Output the (x, y) coordinate of the center of the cell containing the given text.  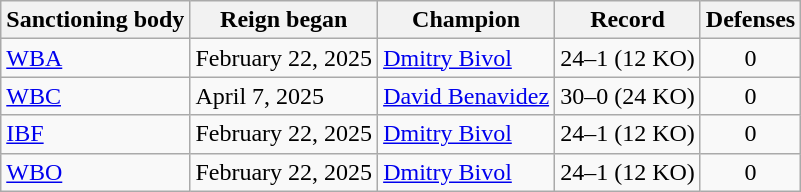
WBC (96, 96)
WBA (96, 58)
April 7, 2025 (284, 96)
Reign began (284, 20)
Defenses (750, 20)
Sanctioning body (96, 20)
Record (628, 20)
WBO (96, 172)
David Benavidez (466, 96)
Champion (466, 20)
30–0 (24 KO) (628, 96)
IBF (96, 134)
